Provide the [X, Y] coordinate of the cell's center where the given text is located.  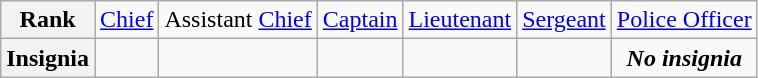
Sergeant [564, 20]
Chief [127, 20]
Captain [360, 20]
Assistant Chief [238, 20]
No insignia [684, 58]
Police Officer [684, 20]
Insignia [48, 58]
Rank [48, 20]
Lieutenant [460, 20]
